Detect which cell encompasses the target text, then output its (X, Y) center coordinate. 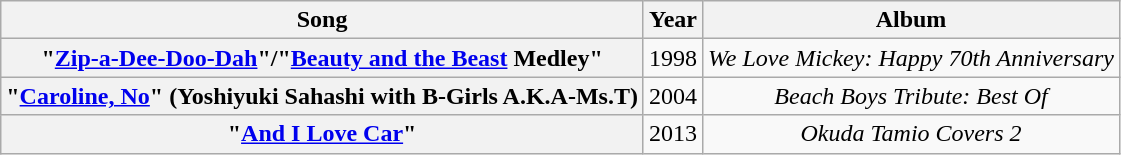
Beach Boys Tribute: Best Of (912, 96)
"Caroline, No" (Yoshiyuki Sahashi with B-Girls A.K.A-Ms.T) (322, 96)
Album (912, 20)
We Love Mickey: Happy 70th Anniversary (912, 58)
Year (672, 20)
Song (322, 20)
2013 (672, 134)
Okuda Tamio Covers 2 (912, 134)
"Zip-a-Dee-Doo-Dah"/"Beauty and the Beast Medley" (322, 58)
"And I Love Car" (322, 134)
1998 (672, 58)
2004 (672, 96)
